Output the [x, y] coordinate of the center of the cell containing the given text.  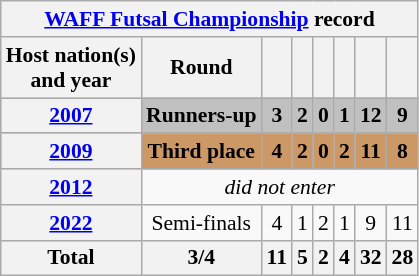
3/4 [201, 258]
2012 [71, 187]
Runners-up [201, 116]
did not enter [280, 187]
5 [302, 258]
WAFF Futsal Championship record [210, 19]
Third place [201, 152]
2007 [71, 116]
3 [278, 116]
Semi-finals [201, 223]
Host nation(s)and year [71, 68]
12 [371, 116]
Round [201, 68]
Total [71, 258]
8 [403, 152]
32 [371, 258]
2022 [71, 223]
2009 [71, 152]
28 [403, 258]
